Extract the (X, Y) coordinate from the center of the cell holding the provided text.  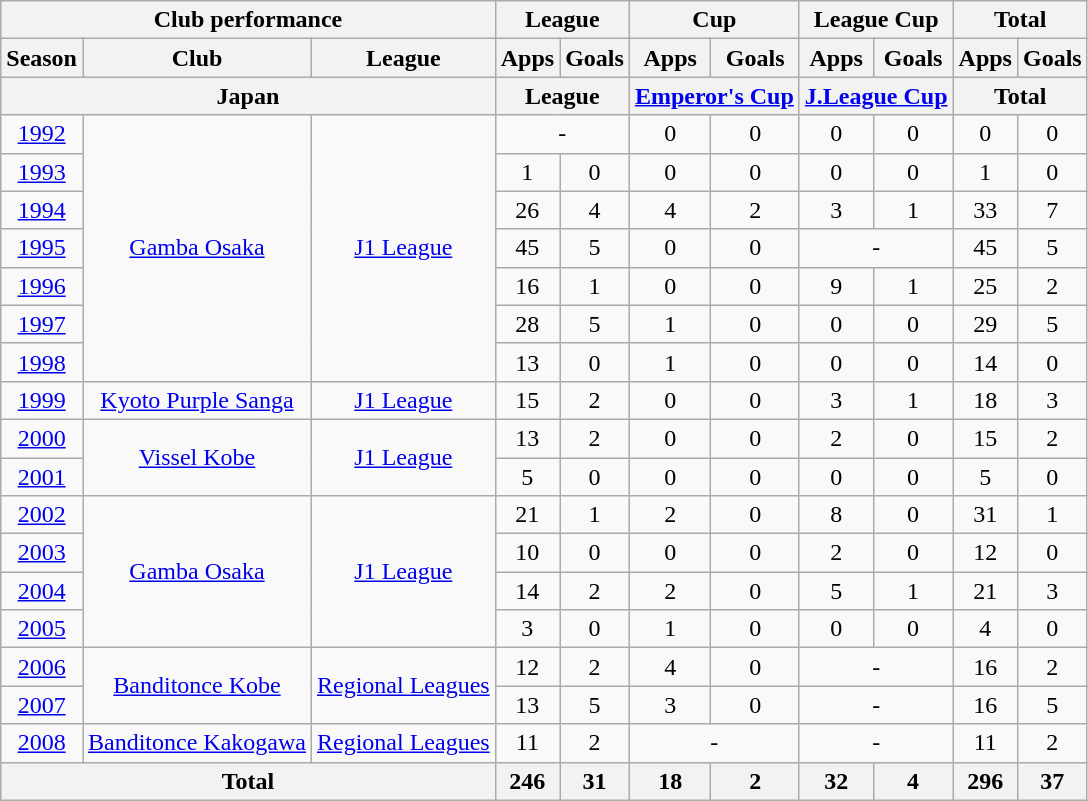
33 (985, 210)
1995 (42, 248)
2002 (42, 515)
2006 (42, 667)
Kyoto Purple Sanga (196, 400)
25 (985, 286)
37 (1052, 781)
2003 (42, 553)
1994 (42, 210)
2007 (42, 705)
Club performance (248, 20)
246 (527, 781)
28 (527, 324)
1992 (42, 134)
Club (196, 58)
Vissel Kobe (196, 457)
Banditonce Kakogawa (196, 743)
Emperor's Cup (714, 96)
League Cup (876, 20)
1999 (42, 400)
1998 (42, 362)
9 (836, 286)
1993 (42, 172)
8 (836, 515)
2008 (42, 743)
J.League Cup (876, 96)
2001 (42, 477)
1997 (42, 324)
Season (42, 58)
7 (1052, 210)
Banditonce Kobe (196, 686)
2000 (42, 438)
Japan (248, 96)
Cup (714, 20)
2004 (42, 591)
2005 (42, 629)
26 (527, 210)
296 (985, 781)
10 (527, 553)
1996 (42, 286)
29 (985, 324)
32 (836, 781)
